From the cell containing the given text, extract its center point as (X, Y) coordinate. 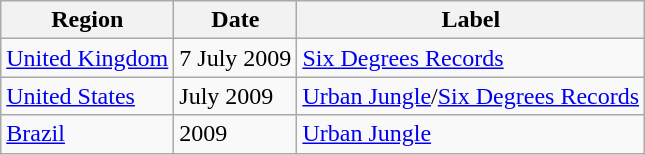
Six Degrees Records (471, 58)
Label (471, 20)
Urban Jungle (471, 134)
Date (236, 20)
United States (88, 96)
Urban Jungle/Six Degrees Records (471, 96)
Region (88, 20)
United Kingdom (88, 58)
Brazil (88, 134)
2009 (236, 134)
July 2009 (236, 96)
7 July 2009 (236, 58)
